Return the [X, Y] coordinate for the center point of the cell that contains the specified text.  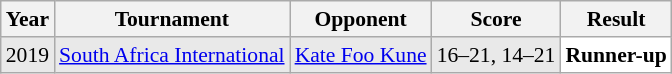
Year [28, 19]
Tournament [172, 19]
Runner-up [616, 55]
Kate Foo Kune [361, 55]
2019 [28, 55]
Opponent [361, 19]
16–21, 14–21 [496, 55]
Score [496, 19]
South Africa International [172, 55]
Result [616, 19]
